Determine the (X, Y) coordinate at the center of the cell enclosing the given text.  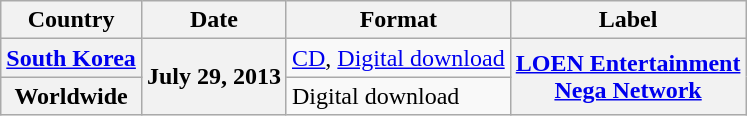
Country (72, 20)
CD, Digital download (398, 58)
July 29, 2013 (214, 77)
Date (214, 20)
Worldwide (72, 96)
Digital download (398, 96)
South Korea (72, 58)
Label (628, 20)
Format (398, 20)
LOEN EntertainmentNega Network (628, 77)
